From the cell containing the given text, extract its center point as (X, Y) coordinate. 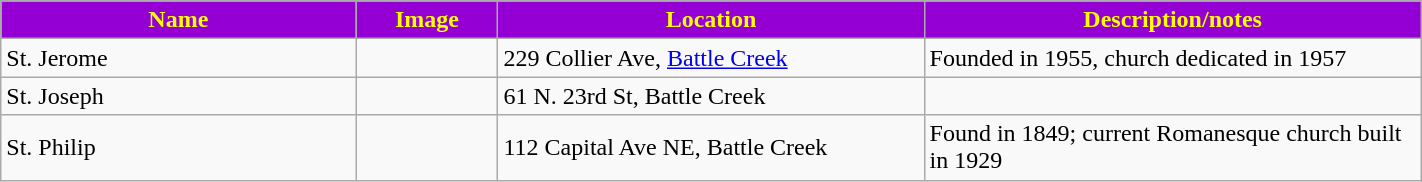
St. Philip (178, 148)
St. Joseph (178, 96)
229 Collier Ave, Battle Creek (711, 58)
112 Capital Ave NE, Battle Creek (711, 148)
Name (178, 20)
Description/notes (1172, 20)
61 N. 23rd St, Battle Creek (711, 96)
Location (711, 20)
St. Jerome (178, 58)
Found in 1849; current Romanesque church built in 1929 (1172, 148)
Founded in 1955, church dedicated in 1957 (1172, 58)
Image (427, 20)
